Provide the [X, Y] coordinate of the cell's center where the given text is located.  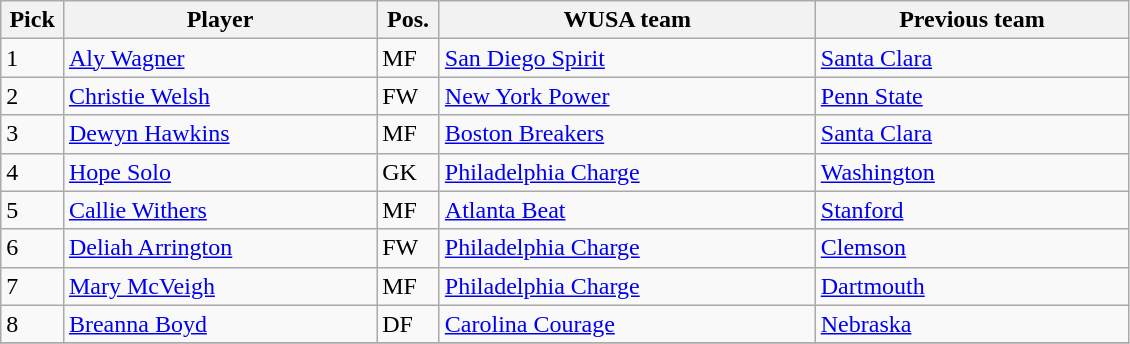
Aly Wagner [220, 58]
Dewyn Hawkins [220, 134]
1 [32, 58]
Breanna Boyd [220, 324]
Mary McVeigh [220, 286]
Washington [972, 172]
3 [32, 134]
Nebraska [972, 324]
Pick [32, 20]
Stanford [972, 210]
Hope Solo [220, 172]
Callie Withers [220, 210]
4 [32, 172]
Christie Welsh [220, 96]
Boston Breakers [627, 134]
San Diego Spirit [627, 58]
2 [32, 96]
7 [32, 286]
8 [32, 324]
Player [220, 20]
Clemson [972, 248]
WUSA team [627, 20]
5 [32, 210]
Pos. [408, 20]
Previous team [972, 20]
GK [408, 172]
Deliah Arrington [220, 248]
DF [408, 324]
Carolina Courage [627, 324]
6 [32, 248]
Dartmouth [972, 286]
Penn State [972, 96]
Atlanta Beat [627, 210]
New York Power [627, 96]
